Pinpoint the cell where the given text exists, returning its [x, y] midpoint coordinate. 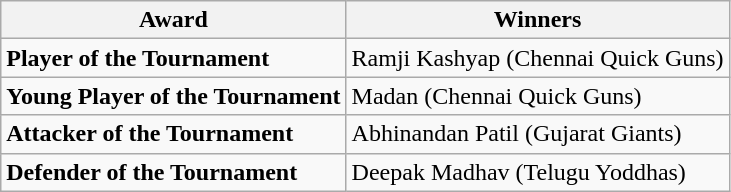
Winners [538, 20]
Madan (Chennai Quick Guns) [538, 96]
Attacker of the Tournament [174, 134]
Defender of the Tournament [174, 172]
Ramji Kashyap (Chennai Quick Guns) [538, 58]
Young Player of the Tournament [174, 96]
Award [174, 20]
Deepak Madhav (Telugu Yoddhas) [538, 172]
Abhinandan Patil (Gujarat Giants) [538, 134]
Player of the Tournament [174, 58]
